Determine the (x, y) coordinate at the center of the cell enclosing the given text.  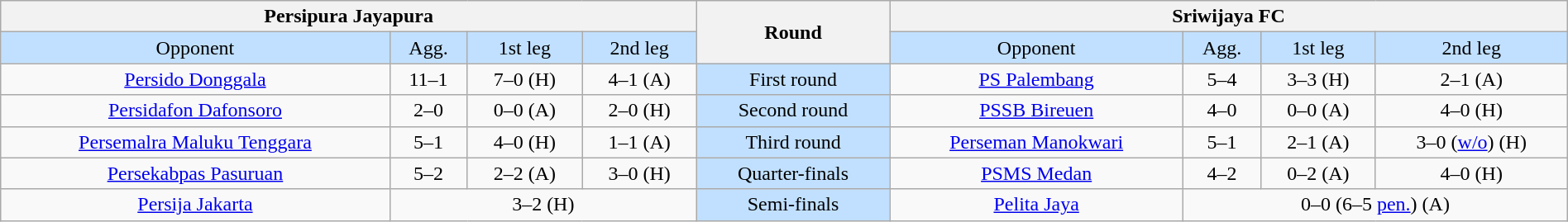
Pelita Jaya (1037, 205)
Persipura Jayapura (349, 17)
Persido Donggala (195, 79)
Persemalra Maluku Tenggara (195, 142)
Perseman Manokwari (1037, 142)
1–1 (A) (640, 142)
Persidafon Dafonsoro (195, 111)
4–0 (1222, 111)
Semi-finals (792, 205)
PSSB Bireuen (1037, 111)
Round (792, 32)
Second round (792, 111)
Third round (792, 142)
5–4 (1222, 79)
2–0 (428, 111)
4–1 (A) (640, 79)
Persija Jakarta (195, 205)
3–0 (w/o) (H) (1471, 142)
Persekabpas Pasuruan (195, 173)
Sriwijaya FC (1229, 17)
4–2 (1222, 173)
5–2 (428, 173)
0–2 (A) (1318, 173)
3–0 (H) (640, 173)
PSMS Medan (1037, 173)
2–0 (H) (640, 111)
3–2 (H) (543, 205)
11–1 (428, 79)
Quarter-finals (792, 173)
First round (792, 79)
3–3 (H) (1318, 79)
PS Palembang (1037, 79)
0–0 (6–5 pen.) (A) (1376, 205)
7–0 (H) (524, 79)
2–2 (A) (524, 173)
